Locate the cell with the specified text and output its [x, y] center coordinate. 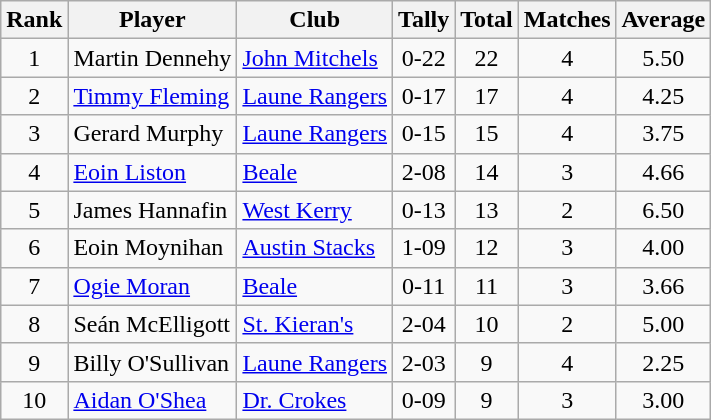
6.50 [664, 210]
12 [487, 248]
17 [487, 96]
13 [487, 210]
5.00 [664, 324]
0-15 [424, 134]
Billy O'Sullivan [152, 362]
0-11 [424, 286]
Tally [424, 20]
2-04 [424, 324]
4.66 [664, 172]
Club [315, 20]
Martin Dennehy [152, 58]
7 [34, 286]
11 [487, 286]
Rank [34, 20]
2-08 [424, 172]
2.25 [664, 362]
1-09 [424, 248]
5.50 [664, 58]
Matches [567, 20]
4.25 [664, 96]
Timmy Fleming [152, 96]
1 [34, 58]
Ogie Moran [152, 286]
Aidan O'Shea [152, 400]
Austin Stacks [315, 248]
Gerard Murphy [152, 134]
0-09 [424, 400]
Eoin Moynihan [152, 248]
3.00 [664, 400]
4.00 [664, 248]
Eoin Liston [152, 172]
Seán McElligott [152, 324]
22 [487, 58]
St. Kieran's [315, 324]
2-03 [424, 362]
3.66 [664, 286]
0-17 [424, 96]
0-13 [424, 210]
6 [34, 248]
3.75 [664, 134]
John Mitchels [315, 58]
0-22 [424, 58]
Player [152, 20]
14 [487, 172]
5 [34, 210]
Average [664, 20]
Dr. Crokes [315, 400]
West Kerry [315, 210]
15 [487, 134]
James Hannafin [152, 210]
Total [487, 20]
8 [34, 324]
